Search for the cell housing the specified text and yield its (x, y) center coordinate. 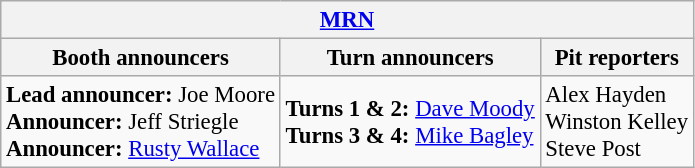
Booth announcers (141, 58)
MRN (348, 20)
Pit reporters (616, 58)
Lead announcer: Joe MooreAnnouncer: Jeff StriegleAnnouncer: Rusty Wallace (141, 122)
Turn announcers (410, 58)
Alex HaydenWinston KelleySteve Post (616, 122)
Turns 1 & 2: Dave MoodyTurns 3 & 4: Mike Bagley (410, 122)
